Identify which cell holds the provided text, then report its (X, Y) central coordinate. 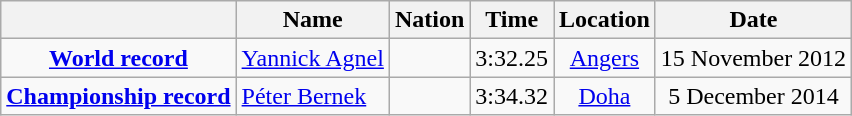
3:34.32 (512, 96)
Péter Bernek (312, 96)
Date (753, 20)
Yannick Agnel (312, 58)
Angers (605, 58)
Nation (429, 20)
World record (118, 58)
15 November 2012 (753, 58)
Location (605, 20)
5 December 2014 (753, 96)
3:32.25 (512, 58)
Championship record (118, 96)
Time (512, 20)
Name (312, 20)
Doha (605, 96)
